Locate the cell with the specified text and output its (X, Y) center coordinate. 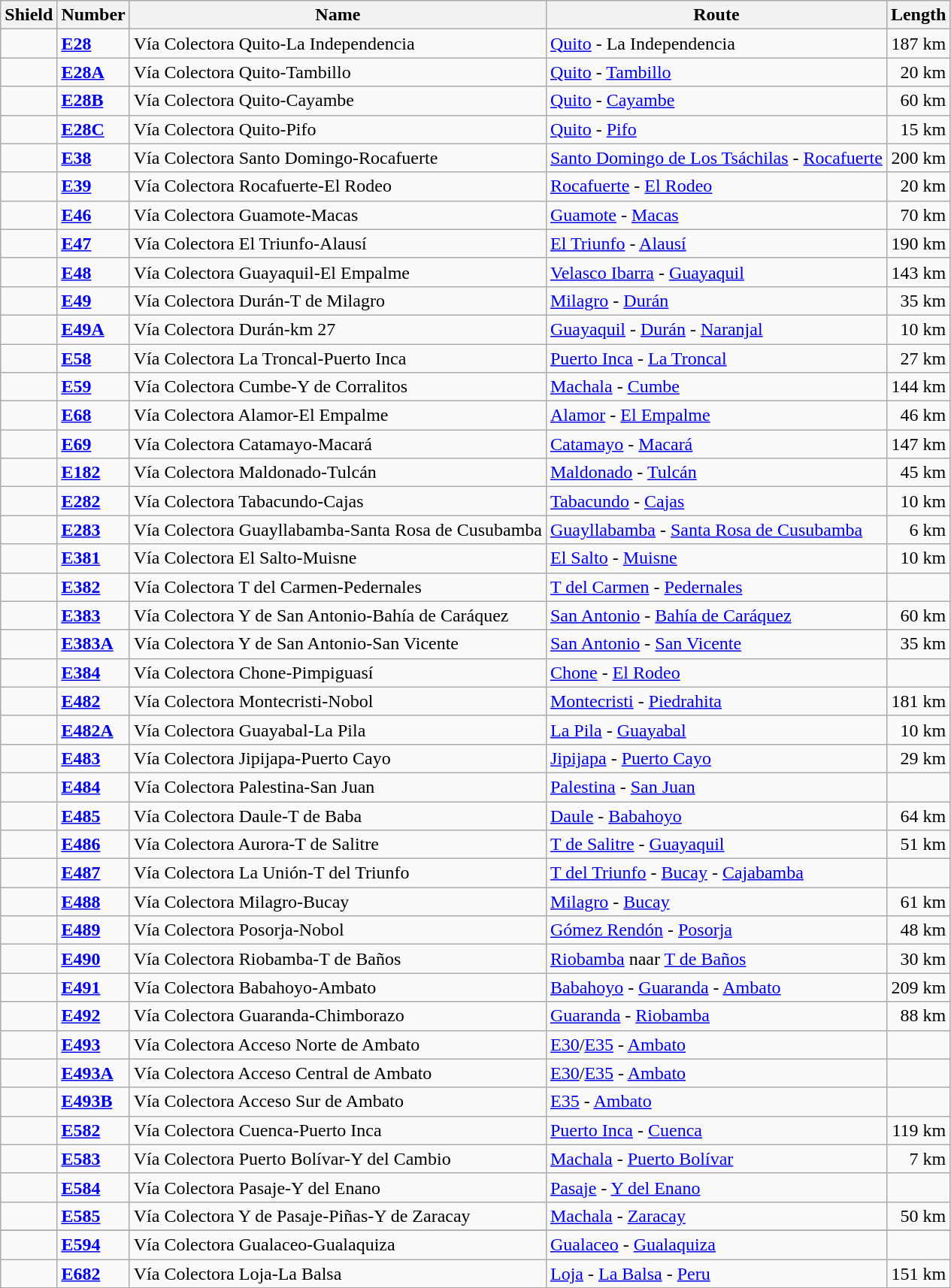
Length (918, 15)
Milagro - Durán (716, 301)
E682 (93, 1274)
Velasco Ibarra - Guayaquil (716, 272)
E282 (93, 501)
Vía Colectora Tabacundo-Cajas (338, 501)
E59 (93, 387)
Vía Colectora Quito-La Independencia (338, 44)
Vía Colectora Montecristi-Nobol (338, 701)
Vía Colectora Chone-Pimpiguasí (338, 673)
7 km (918, 1159)
Vía Colectora Durán-km 27 (338, 329)
E38 (93, 158)
Gómez Rendón - Posorja (716, 930)
E48 (93, 272)
147 km (918, 444)
Alamor - El Empalme (716, 416)
15 km (918, 129)
Vía Colectora Acceso Norte de Ambato (338, 1045)
E482A (93, 730)
Vía Colectora Quito-Tambillo (338, 72)
Vía Colectora El Triunfo-Alausí (338, 243)
E594 (93, 1244)
Guayaquil - Durán - Naranjal (716, 329)
E28 (93, 44)
Babahoyo - Guaranda - Ambato (716, 987)
E28C (93, 129)
E483 (93, 758)
E58 (93, 358)
Vía Colectora Jipijapa-Puerto Cayo (338, 758)
E584 (93, 1187)
Machala - Puerto Bolívar (716, 1159)
E49A (93, 329)
E381 (93, 558)
E68 (93, 416)
Vía Colectora Guayabal-La Pila (338, 730)
E35 - Ambato (716, 1102)
Vía Colectora La Unión-T del Triunfo (338, 873)
San Antonio - Bahía de Caráquez (716, 615)
Vía Colectora Pasaje-Y del Enano (338, 1187)
70 km (918, 215)
E28A (93, 72)
E39 (93, 186)
Route (716, 15)
46 km (918, 416)
Vía Colectora Acceso Sur de Ambato (338, 1102)
Loja - La Balsa - Peru (716, 1274)
Puerto Inca - La Troncal (716, 358)
190 km (918, 243)
Vía Colectora Riobamba-T de Baños (338, 959)
Guaranda - Riobamba (716, 1016)
27 km (918, 358)
181 km (918, 701)
Vía Colectora Durán-T de Milagro (338, 301)
E283 (93, 530)
El Salto - Muisne (716, 558)
E583 (93, 1159)
T de Salitre - Guayaquil (716, 845)
Guamote - Macas (716, 215)
E49 (93, 301)
Montecristi - Piedrahita (716, 701)
144 km (918, 387)
64 km (918, 815)
Vía Colectora Puerto Bolívar-Y del Cambio (338, 1159)
E69 (93, 444)
Vía Colectora Y de San Antonio-San Vicente (338, 644)
Vía Colectora Milagro-Bucay (338, 902)
Riobamba naar T de Baños (716, 959)
51 km (918, 845)
Vía Colectora Rocafuerte-El Rodeo (338, 186)
E488 (93, 902)
E486 (93, 845)
Vía Colectora El Salto-Muisne (338, 558)
Chone - El Rodeo (716, 673)
E46 (93, 215)
E382 (93, 587)
E47 (93, 243)
45 km (918, 473)
Pasaje - Y del Enano (716, 1187)
San Antonio - San Vicente (716, 644)
E493A (93, 1073)
Vía Colectora Cuenca-Puerto Inca (338, 1130)
Vía Colectora Alamor-El Empalme (338, 416)
50 km (918, 1216)
Machala - Zaracay (716, 1216)
Vía Colectora Aurora-T de Salitre (338, 845)
E182 (93, 473)
Tabacundo - Cajas (716, 501)
Rocafuerte - El Rodeo (716, 186)
Jipijapa - Puerto Cayo (716, 758)
Quito - La Independencia (716, 44)
Vía Colectora Acceso Central de Ambato (338, 1073)
Shield (29, 15)
Puerto Inca - Cuenca (716, 1130)
Guayllabamba - Santa Rosa de Cusubamba (716, 530)
E493B (93, 1102)
Machala - Cumbe (716, 387)
Vía Colectora Daule-T de Baba (338, 815)
Vía Colectora Y de Pasaje-Piñas-Y de Zaracay (338, 1216)
La Pila - Guayabal (716, 730)
Vía Colectora Guaranda-Chimborazo (338, 1016)
Vía Colectora Guayaquil-El Empalme (338, 272)
200 km (918, 158)
209 km (918, 987)
Milagro - Bucay (716, 902)
E582 (93, 1130)
Vía Colectora Maldonado-Tulcán (338, 473)
48 km (918, 930)
Quito - Tambillo (716, 72)
Vía Colectora Quito-Pifo (338, 129)
Gualaceo - Gualaquiza (716, 1244)
187 km (918, 44)
Vía Colectora T del Carmen-Pedernales (338, 587)
E487 (93, 873)
E383 (93, 615)
T del Triunfo - Bucay - Cajabamba (716, 873)
Quito - Pifo (716, 129)
E493 (93, 1045)
Vía Colectora Guayllabamba-Santa Rosa de Cusubamba (338, 530)
29 km (918, 758)
Vía Colectora Cumbe-Y de Corralitos (338, 387)
E485 (93, 815)
E384 (93, 673)
6 km (918, 530)
E491 (93, 987)
Vía Colectora Catamayo-Macará (338, 444)
E492 (93, 1016)
E490 (93, 959)
Vía Colectora Posorja-Nobol (338, 930)
E585 (93, 1216)
Vía Colectora Babahoyo-Ambato (338, 987)
E383A (93, 644)
Santo Domingo de Los Tsáchilas - Rocafuerte (716, 158)
El Triunfo - Alausí (716, 243)
E28B (93, 101)
E489 (93, 930)
E484 (93, 787)
Number (93, 15)
30 km (918, 959)
Daule - Babahoyo (716, 815)
Vía Colectora Guamote-Macas (338, 215)
Vía Colectora Santo Domingo-Rocafuerte (338, 158)
Name (338, 15)
119 km (918, 1130)
T del Carmen - Pedernales (716, 587)
Quito - Cayambe (716, 101)
61 km (918, 902)
Vía Colectora Gualaceo-Gualaquiza (338, 1244)
88 km (918, 1016)
Vía Colectora Loja-La Balsa (338, 1274)
Vía Colectora La Troncal-Puerto Inca (338, 358)
Vía Colectora Y de San Antonio-Bahía de Caráquez (338, 615)
143 km (918, 272)
E482 (93, 701)
151 km (918, 1274)
Maldonado - Tulcán (716, 473)
Vía Colectora Quito-Cayambe (338, 101)
Palestina - San Juan (716, 787)
Vía Colectora Palestina-San Juan (338, 787)
Catamayo - Macará (716, 444)
